Extract the [x, y] coordinate from the center of the cell holding the provided text.  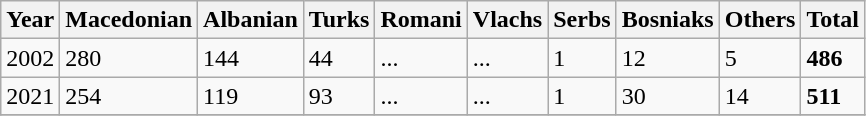
30 [668, 96]
Total [833, 20]
254 [129, 96]
511 [833, 96]
2002 [30, 58]
Year [30, 20]
Serbs [582, 20]
Albanian [251, 20]
144 [251, 58]
5 [760, 58]
93 [339, 96]
Vlachs [507, 20]
Bosniaks [668, 20]
12 [668, 58]
Turks [339, 20]
119 [251, 96]
14 [760, 96]
Macedonian [129, 20]
Romani [421, 20]
486 [833, 58]
280 [129, 58]
44 [339, 58]
Others [760, 20]
2021 [30, 96]
